Determine the [X, Y] coordinate at the center of the cell enclosing the given text.  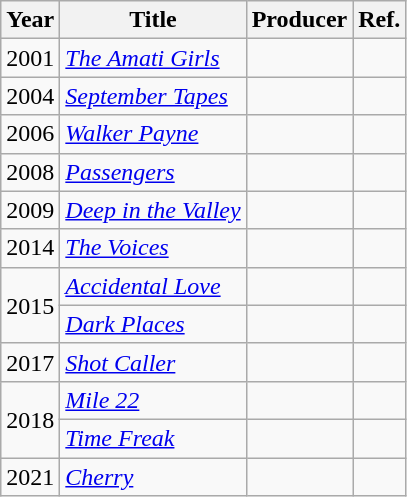
2006 [30, 134]
Cherry [153, 477]
Deep in the Valley [153, 210]
2009 [30, 210]
Passengers [153, 172]
Title [153, 20]
Accidental Love [153, 286]
2014 [30, 248]
Ref. [380, 20]
2008 [30, 172]
The Amati Girls [153, 58]
2015 [30, 305]
Producer [300, 20]
Year [30, 20]
2021 [30, 477]
Mile 22 [153, 400]
The Voices [153, 248]
Walker Payne [153, 134]
Dark Places [153, 324]
2001 [30, 58]
September Tapes [153, 96]
2017 [30, 362]
2018 [30, 419]
2004 [30, 96]
Shot Caller [153, 362]
Time Freak [153, 438]
